Identify which cell holds the provided text, then report its [X, Y] central coordinate. 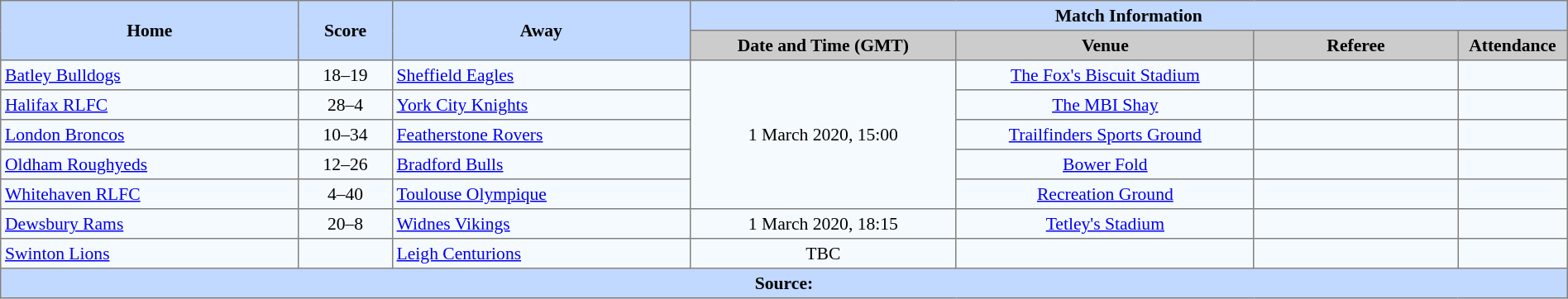
Leigh Centurions [541, 254]
Venue [1105, 45]
Swinton Lions [150, 254]
20–8 [346, 224]
Tetley's Stadium [1105, 224]
The Fox's Biscuit Stadium [1105, 75]
Oldham Roughyeds [150, 164]
Widnes Vikings [541, 224]
Sheffield Eagles [541, 75]
Away [541, 31]
York City Knights [541, 105]
Recreation Ground [1105, 194]
12–26 [346, 164]
TBC [823, 254]
Referee [1355, 45]
Featherstone Rovers [541, 135]
28–4 [346, 105]
Toulouse Olympique [541, 194]
Batley Bulldogs [150, 75]
London Broncos [150, 135]
Date and Time (GMT) [823, 45]
1 March 2020, 15:00 [823, 135]
10–34 [346, 135]
The MBI Shay [1105, 105]
Bower Fold [1105, 164]
Match Information [1128, 16]
Halifax RLFC [150, 105]
Score [346, 31]
1 March 2020, 18:15 [823, 224]
Attendance [1513, 45]
4–40 [346, 194]
Source: [784, 283]
Home [150, 31]
Whitehaven RLFC [150, 194]
Dewsbury Rams [150, 224]
18–19 [346, 75]
Trailfinders Sports Ground [1105, 135]
Bradford Bulls [541, 164]
